Find where the given text appears and provide that cell's center as (x, y) coordinate. 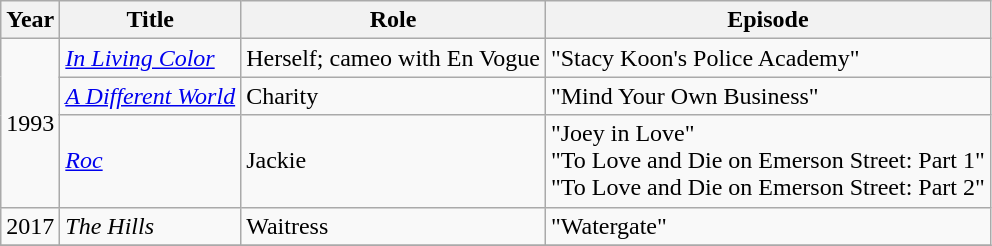
"Joey in Love" "To Love and Die on Emerson Street: Part 1" "To Love and Die on Emerson Street: Part 2" (768, 161)
In Living Color (150, 58)
Role (394, 20)
1993 (30, 123)
Title (150, 20)
"Mind Your Own Business" (768, 96)
Roc (150, 161)
"Watergate" (768, 226)
2017 (30, 226)
Episode (768, 20)
"Stacy Koon's Police Academy" (768, 58)
Charity (394, 96)
Waitress (394, 226)
Jackie (394, 161)
A Different World (150, 96)
The Hills (150, 226)
Year (30, 20)
Herself; cameo with En Vogue (394, 58)
